Identify which cell holds the provided text, then report its [X, Y] central coordinate. 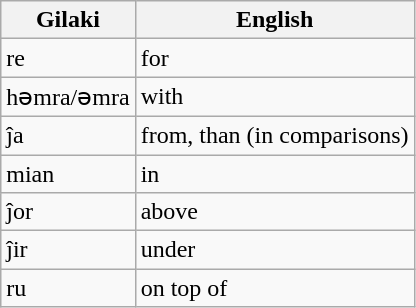
mian [68, 173]
ĵa [68, 135]
above [274, 212]
for [274, 58]
in [274, 173]
ru [68, 288]
under [274, 250]
ĵir [68, 250]
on top of [274, 288]
from, than (in comparisons) [274, 135]
with [274, 97]
Gilaki [68, 20]
ĵor [68, 212]
re [68, 58]
həmra/əmra [68, 97]
English [274, 20]
